Scan for the cell matching the given text and deliver its (X, Y) coordinate at center. 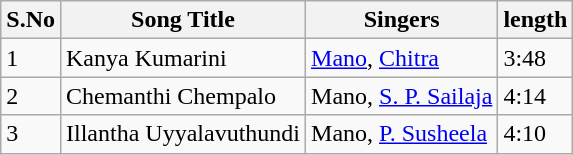
Kanya Kumarini (182, 58)
S.No (31, 20)
3:48 (536, 58)
Mano, P. Susheela (402, 134)
3 (31, 134)
Singers (402, 20)
length (536, 20)
4:10 (536, 134)
Mano, Chitra (402, 58)
Chemanthi Chempalo (182, 96)
Illantha Uyyalavuthundi (182, 134)
1 (31, 58)
4:14 (536, 96)
Song Title (182, 20)
2 (31, 96)
Mano, S. P. Sailaja (402, 96)
